Extract the (X, Y) coordinate from the center of the cell holding the provided text.  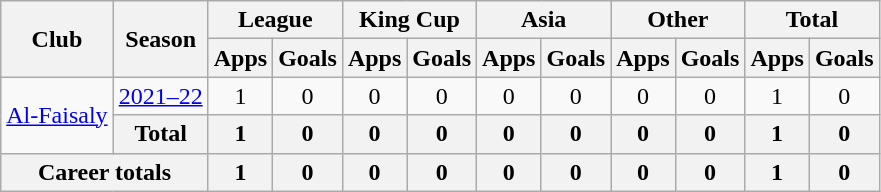
King Cup (409, 20)
League (275, 20)
Other (678, 20)
Career totals (104, 172)
2021–22 (160, 96)
Al-Faisaly (57, 115)
Club (57, 39)
Asia (544, 20)
Season (160, 39)
